Identify which cell holds the provided text, then report its (x, y) central coordinate. 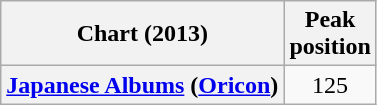
125 (330, 85)
Chart (2013) (142, 34)
Peakposition (330, 34)
Japanese Albums (Oricon) (142, 85)
